Find where the given text appears and provide that cell's center as (x, y) coordinate. 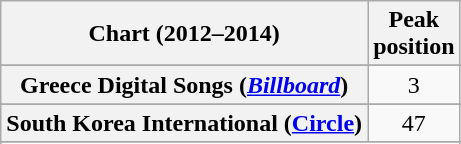
South Korea International (Circle) (184, 123)
47 (414, 123)
Peakposition (414, 34)
Greece Digital Songs (Billboard) (184, 85)
Chart (2012–2014) (184, 34)
3 (414, 85)
